For the text-containing cell, return its midpoint in [X, Y] coordinate format. 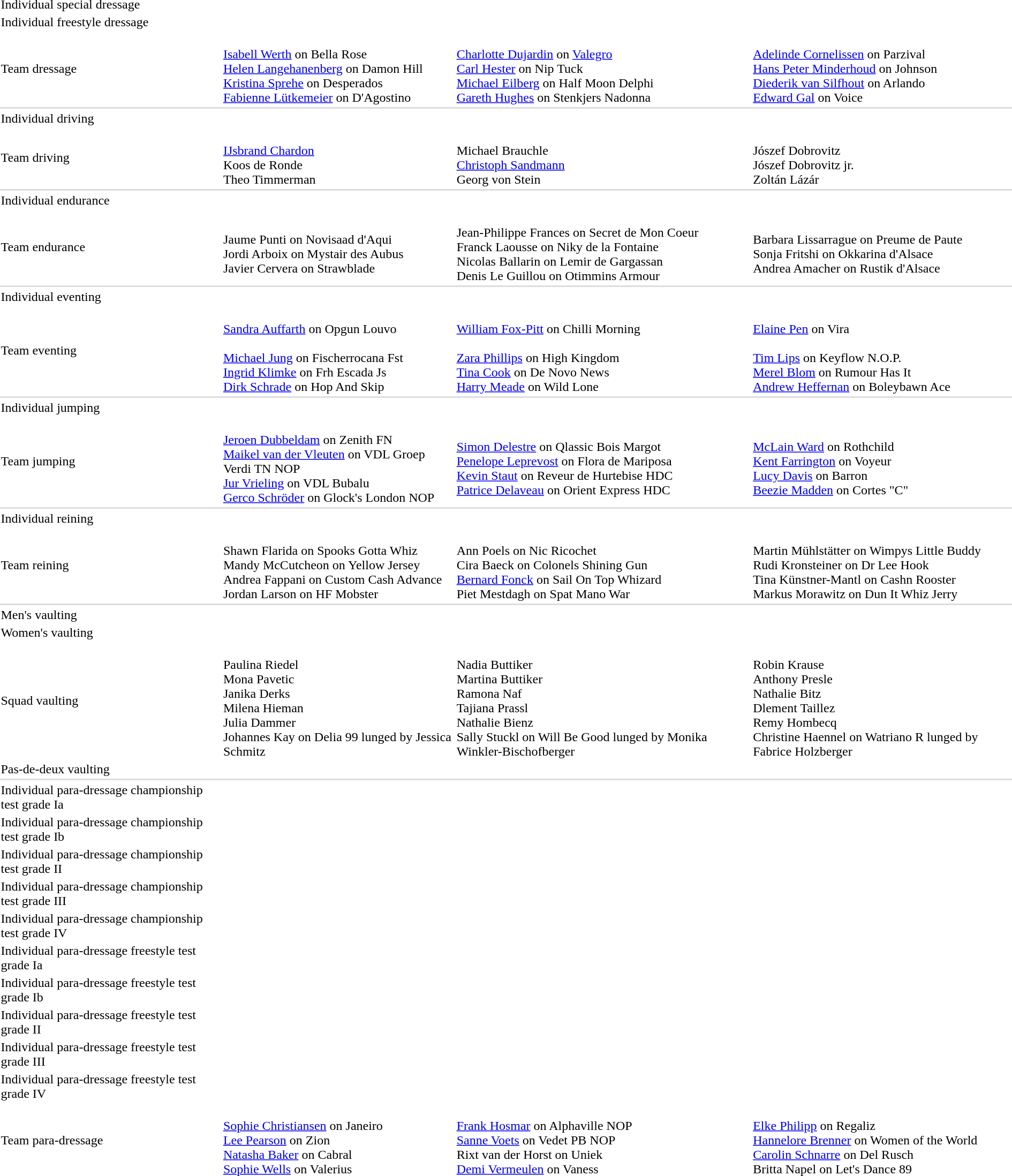
Elaine Pen on Vira Tim Lips on Keyflow N.O.P. Merel Blom on Rumour Has It Andrew Heffernan on Boleybawn Ace [882, 350]
Michael BrauchleChristoph SandmannGeorg von Stein [603, 157]
Team jumping [110, 462]
Charlotte Dujardin on ValegroCarl Hester on Nip TuckMichael Eilberg on Half Moon DelphiGareth Hughes on Stenkjers Nadonna [603, 69]
Team endurance [110, 247]
Jószef DobrovitzJószef Dobrovitz jr.Zoltán Lázár [882, 157]
Shawn Flarida on Spooks Gotta WhizMandy McCutcheon on Yellow JerseyAndrea Fappani on Custom Cash AdvanceJordan Larson on HF Mobster [338, 565]
Individual para-dressage freestyle test grade III [110, 1054]
William Fox-Pitt on Chilli Morning Zara Phillips on High Kingdom Tina Cook on De Novo News Harry Meade on Wild Lone [603, 350]
Individual para-dressage championship test grade Ia [110, 797]
Team dressage [110, 69]
Individual reining [110, 518]
Paulina RiedelMona PaveticJanika DerksMilena HiemanJulia DammerJohannes Kay on Delia 99 lunged by Jessica Schmitz [338, 700]
Pas-de-deux vaulting [110, 769]
Squad vaulting [110, 700]
Individual para-dressage championship test grade IV [110, 925]
Team eventing [110, 350]
Team reining [110, 565]
Women's vaulting [110, 632]
Individual para-dressage freestyle test grade Ia [110, 958]
Sandra Auffarth on Opgun Louvo Michael Jung on Fischerrocana Fst Ingrid Klimke on Frh Escada Js Dirk Schrade on Hop And Skip [338, 350]
IJsbrand ChardonKoos de RondeTheo Timmerman [338, 157]
Isabell Werth on Bella RoseHelen Langehanenberg on Damon HillKristina Sprehe on DesperadosFabienne Lütkemeier on D'Agostino [338, 69]
Individual driving [110, 118]
Nadia ButtikerMartina ButtikerRamona NafTajiana PrasslNathalie BienzSally Stuckl on Will Be Good lunged by Monika Winkler-Bischofberger [603, 700]
Individual eventing [110, 297]
Individual freestyle dressage [110, 22]
Individual para-dressage freestyle test grade Ib [110, 990]
Ann Poels on Nic RicochetCira Baeck on Colonels Shining GunBernard Fonck on Sail On Top WhizardPiet Mestdagh on Spat Mano War [603, 565]
Individual para-dressage championship test grade II [110, 861]
Robin KrauseAnthony PresleNathalie BitzDlement TaillezRemy HombecqChristine Haennel on Watriano R lunged by Fabrice Holzberger [882, 700]
Men's vaulting [110, 615]
Adelinde Cornelissen on ParzivalHans Peter Minderhoud on JohnsonDiederik van Silfhout on ArlandoEdward Gal on Voice [882, 69]
Individual endurance [110, 200]
Jeroen Dubbeldam on Zenith FNMaikel van der Vleuten on VDL Groep Verdi TN NOPJur Vrieling on VDL BubaluGerco Schröder on Glock's London NOP [338, 462]
Individual para-dressage freestyle test grade IV [110, 1086]
Individual para-dressage championship test grade III [110, 893]
Barbara Lissarrague on Preume de PauteSonja Fritshi on Okkarina d'AlsaceAndrea Amacher on Rustik d'Alsace [882, 247]
McLain Ward on RothchildKent Farrington on VoyeurLucy Davis on BarronBeezie Madden on Cortes "C" [882, 462]
Team driving [110, 157]
Individual para-dressage championship test grade Ib [110, 829]
Jaume Punti on Novisaad d'AquiJordi Arboix on Mystair des AubusJavier Cervera on Strawblade [338, 247]
Individual jumping [110, 408]
Martin Mühlstätter on Wimpys Little BuddyRudi Kronsteiner on Dr Lee HookTina Künstner-Mantl on Cashn RoosterMarkus Morawitz on Dun It Whiz Jerry [882, 565]
Individual para-dressage freestyle test grade II [110, 1022]
